Extract the (X, Y) coordinate from the center of the cell holding the provided text.  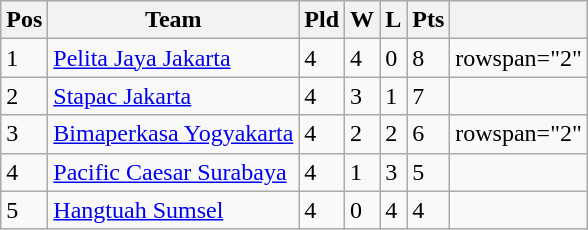
Pld (322, 20)
7 (428, 96)
Pacific Caesar Surabaya (174, 172)
Stapac Jakarta (174, 96)
Team (174, 20)
8 (428, 58)
L (394, 20)
Pelita Jaya Jakarta (174, 58)
W (362, 20)
Hangtuah Sumsel (174, 210)
Pos (24, 20)
Bimaperkasa Yogyakarta (174, 134)
Pts (428, 20)
6 (428, 134)
